Capture the cell that displays the provided text and extract its [X, Y] central coordinate. 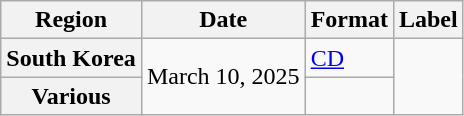
March 10, 2025 [223, 77]
Date [223, 20]
CD [349, 58]
Format [349, 20]
Various [72, 96]
South Korea [72, 58]
Region [72, 20]
Label [428, 20]
